Output the (x, y) coordinate of the center of the cell containing the given text.  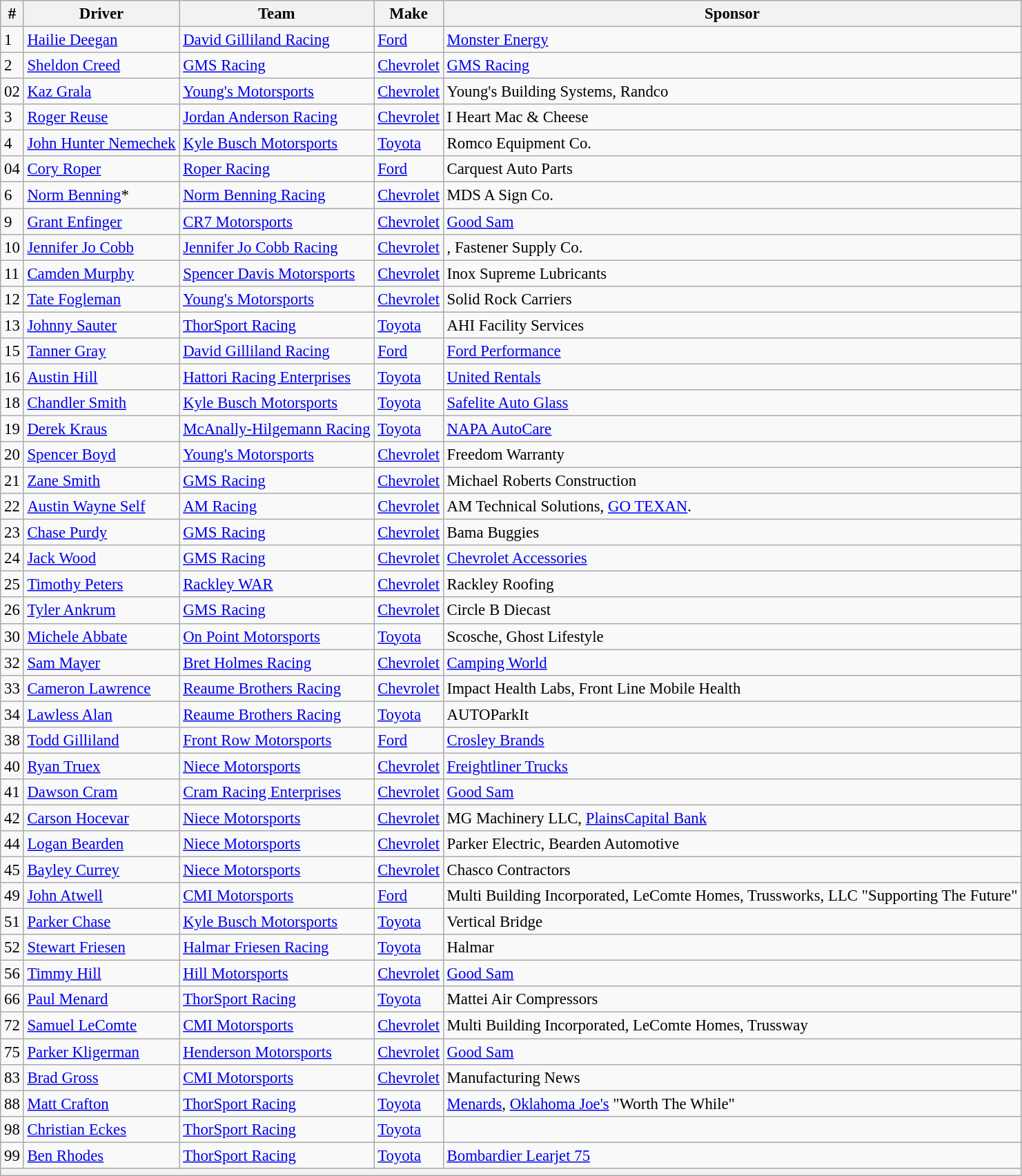
Carson Hocevar (101, 818)
Chasco Contractors (731, 870)
Tate Fogleman (101, 299)
Timothy Peters (101, 585)
88 (12, 1104)
13 (12, 325)
6 (12, 195)
Jack Wood (101, 558)
Dawson Cram (101, 792)
32 (12, 663)
John Hunter Nemechek (101, 144)
Hailie Deegan (101, 40)
AM Racing (277, 507)
Multi Building Incorporated, LeComte Homes, Trussway (731, 1026)
NAPA AutoCare (731, 429)
Austin Hill (101, 377)
Ben Rhodes (101, 1155)
Vertical Bridge (731, 922)
52 (12, 948)
98 (12, 1129)
22 (12, 507)
Lawless Alan (101, 714)
Henderson Motorsports (277, 1052)
Impact Health Labs, Front Line Mobile Health (731, 688)
04 (12, 169)
Grant Enfinger (101, 222)
Ford Performance (731, 351)
Zane Smith (101, 481)
38 (12, 741)
Camden Murphy (101, 273)
49 (12, 896)
9 (12, 222)
Young's Building Systems, Randco (731, 92)
16 (12, 377)
Todd Gilliland (101, 741)
15 (12, 351)
Spencer Boyd (101, 455)
66 (12, 1000)
25 (12, 585)
4 (12, 144)
Norm Benning Racing (277, 195)
Sheldon Creed (101, 66)
Team (277, 14)
# (12, 14)
Menards, Oklahoma Joe's "Worth The While" (731, 1104)
23 (12, 533)
Jordan Anderson Racing (277, 117)
Roper Racing (277, 169)
Ryan Truex (101, 766)
Chase Purdy (101, 533)
Cram Racing Enterprises (277, 792)
Manufacturing News (731, 1077)
34 (12, 714)
20 (12, 455)
19 (12, 429)
Mattei Air Compressors (731, 1000)
40 (12, 766)
12 (12, 299)
Matt Crafton (101, 1104)
75 (12, 1052)
Freightliner Trucks (731, 766)
Bombardier Learjet 75 (731, 1155)
Parker Kligerman (101, 1052)
Cameron Lawrence (101, 688)
Timmy Hill (101, 974)
Rackley WAR (277, 585)
Parker Chase (101, 922)
United Rentals (731, 377)
Spencer Davis Motorsports (277, 273)
Crosley Brands (731, 741)
Bayley Currey (101, 870)
45 (12, 870)
Austin Wayne Self (101, 507)
Brad Gross (101, 1077)
Inox Supreme Lubricants (731, 273)
44 (12, 844)
Johnny Sauter (101, 325)
Hattori Racing Enterprises (277, 377)
Kaz Grala (101, 92)
41 (12, 792)
Solid Rock Carriers (731, 299)
Jennifer Jo Cobb Racing (277, 247)
Cory Roper (101, 169)
Roger Reuse (101, 117)
30 (12, 636)
Carquest Auto Parts (731, 169)
99 (12, 1155)
Multi Building Incorporated, LeComte Homes, Trussworks, LLC "Supporting The Future" (731, 896)
3 (12, 117)
McAnally-Hilgemann Racing (277, 429)
I Heart Mac & Cheese (731, 117)
2 (12, 66)
26 (12, 611)
Tanner Gray (101, 351)
33 (12, 688)
51 (12, 922)
Hill Motorsports (277, 974)
Parker Electric, Bearden Automotive (731, 844)
Michele Abbate (101, 636)
56 (12, 974)
Tyler Ankrum (101, 611)
Scosche, Ghost Lifestyle (731, 636)
John Atwell (101, 896)
10 (12, 247)
72 (12, 1026)
Christian Eckes (101, 1129)
Monster Energy (731, 40)
On Point Motorsports (277, 636)
AUTOParkIt (731, 714)
Michael Roberts Construction (731, 481)
Freedom Warranty (731, 455)
Derek Kraus (101, 429)
Make (409, 14)
AM Technical Solutions, GO TEXAN. (731, 507)
21 (12, 481)
Paul Menard (101, 1000)
Sponsor (731, 14)
Norm Benning* (101, 195)
Rackley Roofing (731, 585)
Safelite Auto Glass (731, 403)
Circle B Diecast (731, 611)
CR7 Motorsports (277, 222)
Jennifer Jo Cobb (101, 247)
Driver (101, 14)
Chandler Smith (101, 403)
Romco Equipment Co. (731, 144)
18 (12, 403)
Front Row Motorsports (277, 741)
11 (12, 273)
Logan Bearden (101, 844)
Bama Buggies (731, 533)
Halmar Friesen Racing (277, 948)
Sam Mayer (101, 663)
MG Machinery LLC, PlainsCapital Bank (731, 818)
Samuel LeComte (101, 1026)
MDS A Sign Co. (731, 195)
AHI Facility Services (731, 325)
24 (12, 558)
02 (12, 92)
42 (12, 818)
Camping World (731, 663)
Bret Holmes Racing (277, 663)
1 (12, 40)
Halmar (731, 948)
Chevrolet Accessories (731, 558)
Stewart Friesen (101, 948)
, Fastener Supply Co. (731, 247)
83 (12, 1077)
